Pinpoint the cell where the given text exists, returning its (x, y) midpoint coordinate. 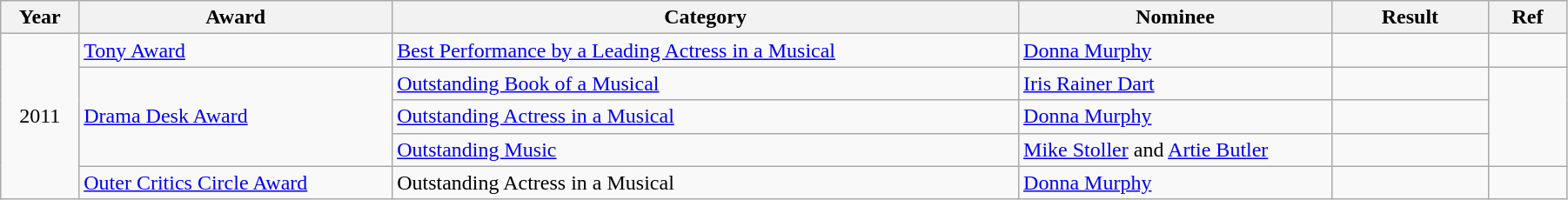
Category (706, 17)
Drama Desk Award (236, 117)
Outstanding Music (706, 150)
Year (40, 17)
Best Performance by a Leading Actress in a Musical (706, 50)
Award (236, 17)
Nominee (1176, 17)
2011 (40, 117)
Mike Stoller and Artie Butler (1176, 150)
Outstanding Book of a Musical (706, 83)
Ref (1527, 17)
Tony Award (236, 50)
Outer Critics Circle Award (236, 183)
Result (1410, 17)
Iris Rainer Dart (1176, 83)
